For the text-containing cell, return its midpoint in (X, Y) coordinate format. 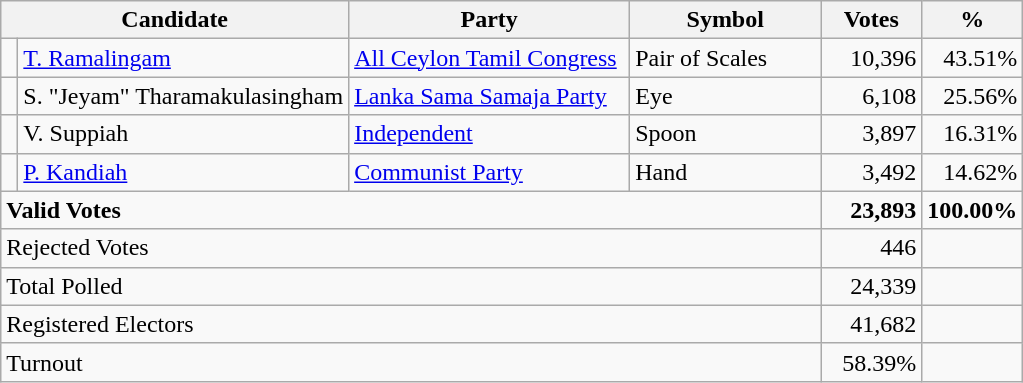
100.00% (972, 210)
16.31% (972, 134)
41,682 (872, 324)
T. Ramalingam (184, 58)
58.39% (872, 362)
Hand (726, 172)
3,492 (872, 172)
Rejected Votes (411, 248)
43.51% (972, 58)
Turnout (411, 362)
23,893 (872, 210)
446 (872, 248)
V. Suppiah (184, 134)
Valid Votes (411, 210)
Independent (490, 134)
3,897 (872, 134)
Lanka Sama Samaja Party (490, 96)
14.62% (972, 172)
6,108 (872, 96)
24,339 (872, 286)
P. Kandiah (184, 172)
Candidate (175, 20)
25.56% (972, 96)
All Ceylon Tamil Congress (490, 58)
Party (490, 20)
Spoon (726, 134)
Votes (872, 20)
Communist Party (490, 172)
Symbol (726, 20)
10,396 (872, 58)
S. "Jeyam" Tharamakulasingham (184, 96)
Registered Electors (411, 324)
Pair of Scales (726, 58)
% (972, 20)
Total Polled (411, 286)
Eye (726, 96)
